Provide the (X, Y) coordinate of the cell's center where the given text is located.  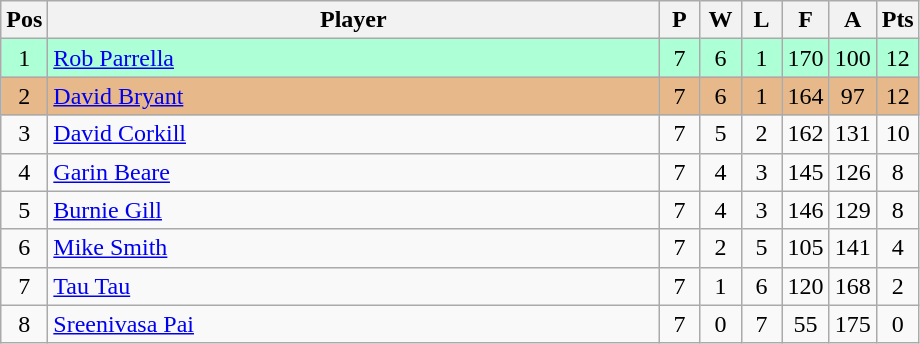
100 (852, 58)
141 (852, 248)
P (680, 20)
175 (852, 324)
Mike Smith (354, 248)
164 (806, 96)
55 (806, 324)
162 (806, 134)
David Corkill (354, 134)
F (806, 20)
131 (852, 134)
W (720, 20)
Pos (24, 20)
105 (806, 248)
170 (806, 58)
10 (898, 134)
129 (852, 210)
146 (806, 210)
126 (852, 172)
168 (852, 286)
Garin Beare (354, 172)
David Bryant (354, 96)
Tau Tau (354, 286)
Player (354, 20)
L (762, 20)
120 (806, 286)
A (852, 20)
Burnie Gill (354, 210)
Rob Parrella (354, 58)
Pts (898, 20)
97 (852, 96)
Sreenivasa Pai (354, 324)
145 (806, 172)
